For the text-containing cell, return its midpoint in (x, y) coordinate format. 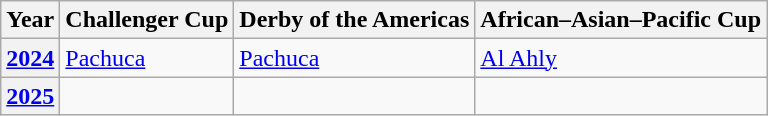
Al Ahly (621, 58)
2025 (30, 96)
Derby of the Americas (354, 20)
Year (30, 20)
African–Asian–Pacific Cup (621, 20)
2024 (30, 58)
Challenger Cup (147, 20)
